Locate the cell with the specified text and output its [X, Y] center coordinate. 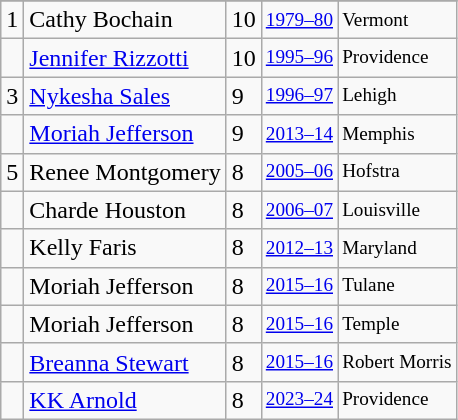
Cathy Bochain [125, 20]
2005–06 [299, 172]
Breanna Stewart [125, 362]
Kelly Faris [125, 248]
1996–97 [299, 96]
Jennifer Rizzotti [125, 58]
Hofstra [397, 172]
Louisville [397, 210]
2013–14 [299, 134]
1 [12, 20]
Vermont [397, 20]
Tulane [397, 286]
Maryland [397, 248]
Renee Montgomery [125, 172]
Nykesha Sales [125, 96]
Robert Morris [397, 362]
Lehigh [397, 96]
1995–96 [299, 58]
Memphis [397, 134]
1979–80 [299, 20]
KK Arnold [125, 400]
5 [12, 172]
Charde Houston [125, 210]
2023–24 [299, 400]
2012–13 [299, 248]
2006–07 [299, 210]
Temple [397, 324]
3 [12, 96]
